Scan for the cell matching the given text and deliver its [X, Y] coordinate at center. 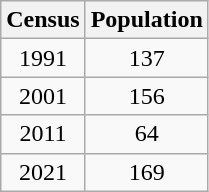
64 [146, 134]
Census [43, 20]
Population [146, 20]
2001 [43, 96]
2021 [43, 172]
2011 [43, 134]
1991 [43, 58]
169 [146, 172]
137 [146, 58]
156 [146, 96]
